From the cell containing the given text, extract its center point as [X, Y] coordinate. 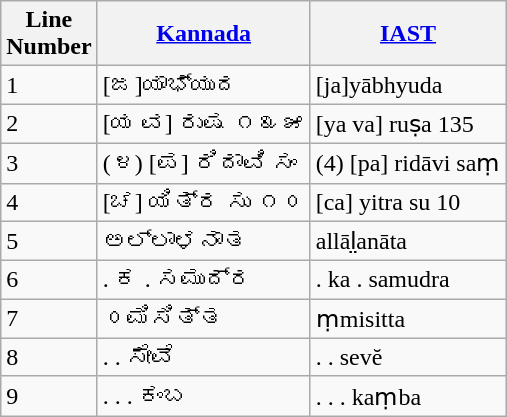
[ja]yābhyuda [408, 85]
೦ಮಿಸಿತ್ತ [204, 319]
LineNumber [49, 34]
1 [49, 85]
(4) [pa] ridāvi saṃ [408, 163]
ṃmisitta [408, 319]
2 [49, 124]
. . sevĕ [408, 357]
. . ಸೇವೆ [204, 357]
9 [49, 396]
Kannada [204, 34]
3 [49, 163]
6 [49, 280]
[ಚ] ಯಿತ್ರ ಸು ೧೦ [204, 202]
ಅಲ್ಲಾಳನಾತ [204, 241]
IAST [408, 34]
. . . ಕಂಬ [204, 396]
8 [49, 357]
[ca] yitra su 10 [408, 202]
allāl̤anāta [408, 241]
. ka . samudra [408, 280]
[ya va] ruṣa 135 [408, 124]
. . . kaṃba [408, 396]
[ಜ]ಯಾಭ್ಯುದ [204, 85]
. ಕ . ಸಮುದ್ರ [204, 280]
5 [49, 241]
4 [49, 202]
[ಯ ವ] ರುಷ ೧೩೫ [204, 124]
7 [49, 319]
(೪) [ಪ] ರಿದಾವಿ ಸಂ [204, 163]
